From the cell containing the given text, extract its center point as (x, y) coordinate. 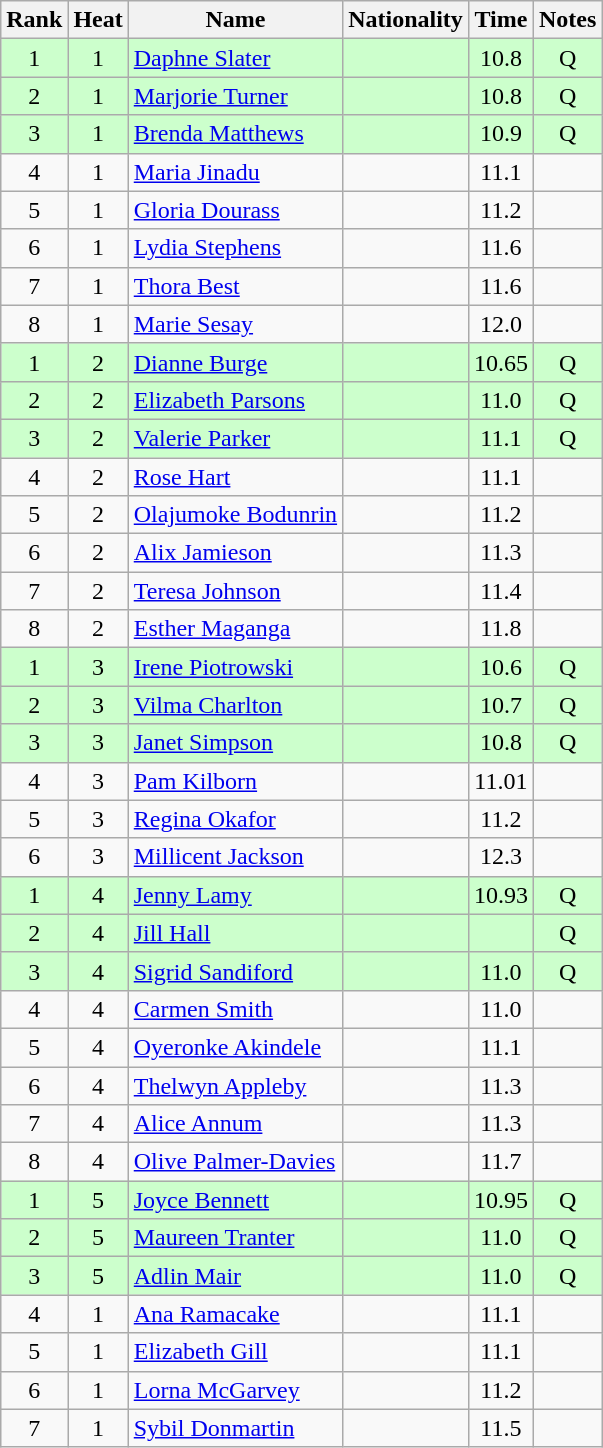
Esther Maganga (235, 629)
12.0 (500, 324)
11.4 (500, 591)
11.8 (500, 629)
Nationality (406, 20)
Millicent Jackson (235, 857)
Heat (98, 20)
Daphne Slater (235, 58)
Name (235, 20)
10.7 (500, 705)
Olive Palmer-Davies (235, 1162)
Marie Sesay (235, 324)
Oyeronke Akindele (235, 1047)
Adlin Mair (235, 1276)
Maureen Tranter (235, 1238)
Notes (567, 20)
Pam Kilborn (235, 781)
Elizabeth Parsons (235, 400)
11.01 (500, 781)
Rank (34, 20)
Jenny Lamy (235, 895)
Lorna McGarvey (235, 1390)
Alice Annum (235, 1124)
10.9 (500, 134)
Elizabeth Gill (235, 1352)
Thora Best (235, 286)
Gloria Dourass (235, 210)
Joyce Bennett (235, 1200)
10.93 (500, 895)
Vilma Charlton (235, 705)
10.6 (500, 667)
Maria Jinadu (235, 172)
Sybil Donmartin (235, 1428)
12.3 (500, 857)
Teresa Johnson (235, 591)
Valerie Parker (235, 438)
Ana Ramacake (235, 1314)
Irene Piotrowski (235, 667)
Olajumoke Bodunrin (235, 515)
Time (500, 20)
Rose Hart (235, 477)
Brenda Matthews (235, 134)
Thelwyn Appleby (235, 1085)
Jill Hall (235, 933)
Dianne Burge (235, 362)
Carmen Smith (235, 1009)
Alix Jamieson (235, 553)
Sigrid Sandiford (235, 971)
11.5 (500, 1428)
10.95 (500, 1200)
Janet Simpson (235, 743)
10.65 (500, 362)
11.7 (500, 1162)
Regina Okafor (235, 819)
Marjorie Turner (235, 96)
Lydia Stephens (235, 248)
